Identify which cell holds the provided text, then report its (x, y) central coordinate. 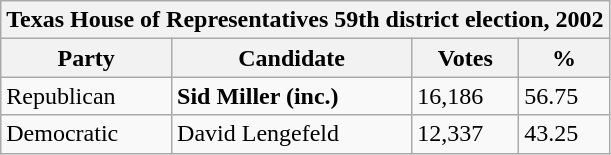
Republican (86, 96)
56.75 (564, 96)
16,186 (466, 96)
12,337 (466, 134)
Democratic (86, 134)
Votes (466, 58)
David Lengefeld (292, 134)
Candidate (292, 58)
Party (86, 58)
% (564, 58)
Sid Miller (inc.) (292, 96)
Texas House of Representatives 59th district election, 2002 (305, 20)
43.25 (564, 134)
